Search for the cell housing the specified text and yield its (x, y) center coordinate. 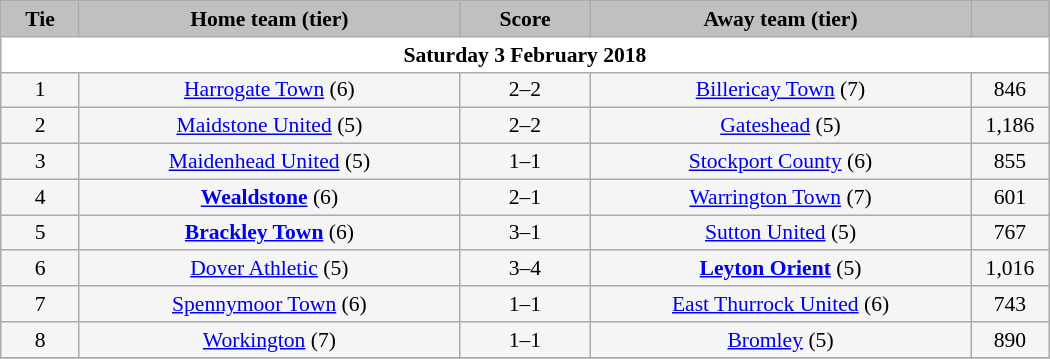
Wealdstone (6) (269, 197)
Maidstone United (5) (269, 126)
3–1 (524, 233)
Billericay Town (7) (781, 90)
7 (40, 304)
Harrogate Town (6) (269, 90)
3–4 (524, 269)
5 (40, 233)
6 (40, 269)
2 (40, 126)
601 (1010, 197)
Dover Athletic (5) (269, 269)
846 (1010, 90)
Score (524, 19)
Sutton United (5) (781, 233)
743 (1010, 304)
Leyton Orient (5) (781, 269)
Maidenhead United (5) (269, 162)
Stockport County (6) (781, 162)
1,186 (1010, 126)
Saturday 3 February 2018 (525, 55)
East Thurrock United (6) (781, 304)
Spennymoor Town (6) (269, 304)
Home team (tier) (269, 19)
Gateshead (5) (781, 126)
Warrington Town (7) (781, 197)
855 (1010, 162)
1,016 (1010, 269)
1 (40, 90)
Tie (40, 19)
890 (1010, 340)
Workington (7) (269, 340)
767 (1010, 233)
4 (40, 197)
Away team (tier) (781, 19)
3 (40, 162)
8 (40, 340)
2–1 (524, 197)
Bromley (5) (781, 340)
Brackley Town (6) (269, 233)
